Detect which cell encompasses the target text, then output its (X, Y) center coordinate. 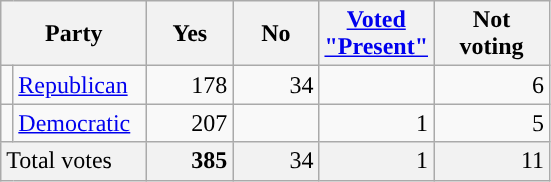
Party (74, 34)
5 (492, 123)
6 (492, 85)
178 (190, 85)
385 (190, 161)
207 (190, 123)
Democratic (80, 123)
Total votes (74, 161)
Voted "Present" (376, 34)
Not voting (492, 34)
No (276, 34)
11 (492, 161)
Yes (190, 34)
Republican (80, 85)
